From the cell containing the given text, extract its center point as [X, Y] coordinate. 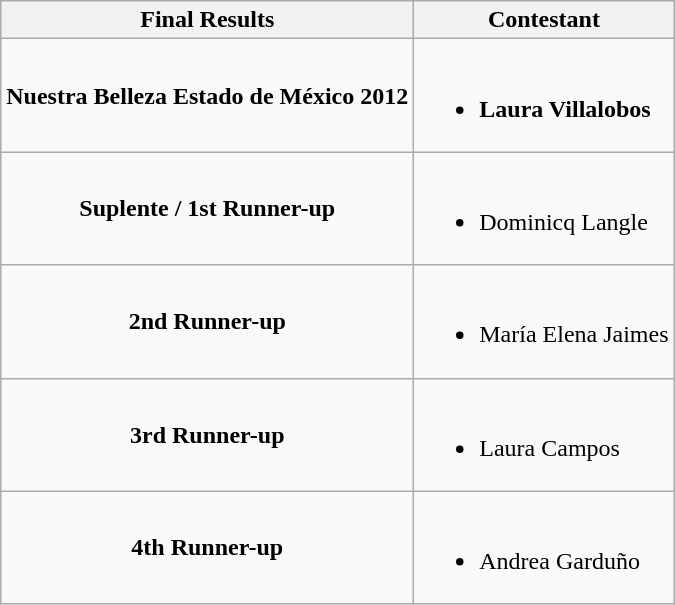
Contestant [544, 20]
María Elena Jaimes [544, 322]
Laura Campos [544, 434]
Dominicq Langle [544, 208]
Laura Villalobos [544, 96]
Andrea Garduño [544, 548]
4th Runner-up [208, 548]
2nd Runner-up [208, 322]
Suplente / 1st Runner-up [208, 208]
3rd Runner-up [208, 434]
Final Results [208, 20]
Nuestra Belleza Estado de México 2012 [208, 96]
